For the text-containing cell, return its midpoint in (x, y) coordinate format. 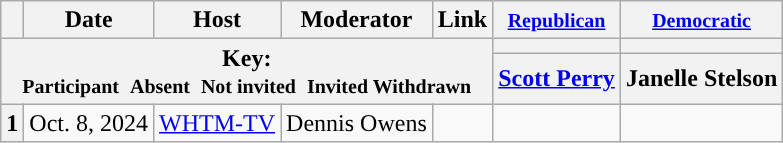
Host (218, 20)
Democratic (701, 20)
Link (462, 20)
Scott Perry (557, 78)
Moderator (357, 20)
Dennis Owens (357, 123)
Janelle Stelson (701, 78)
WHTM-TV (218, 123)
Date (89, 20)
1 (12, 123)
Key: Participant Absent Not invited Invited Withdrawn (247, 72)
Republican (557, 20)
Oct. 8, 2024 (89, 123)
